Search for the cell housing the specified text and yield its (X, Y) center coordinate. 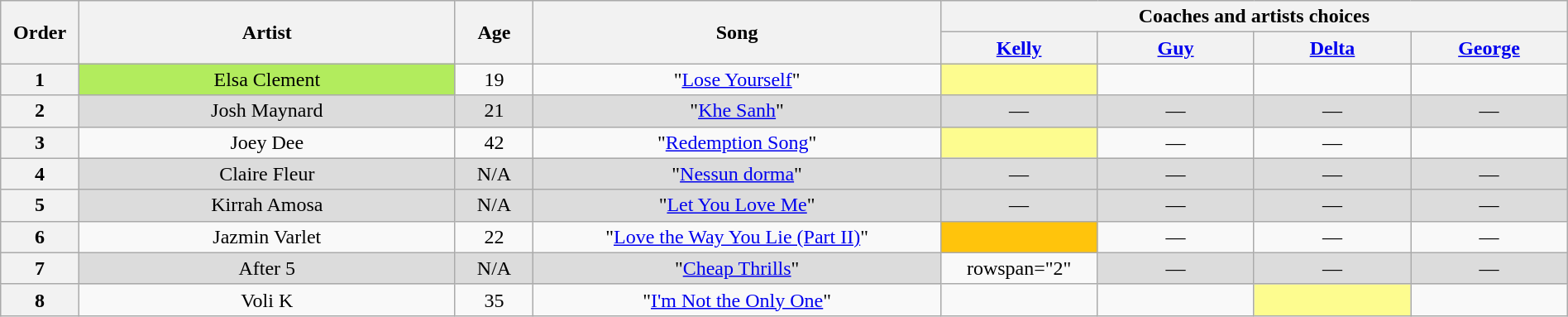
8 (40, 300)
Claire Fleur (266, 174)
4 (40, 174)
"I'm Not the Only One" (738, 300)
"Cheap Thrills" (738, 268)
2 (40, 111)
Guy (1176, 48)
21 (495, 111)
rowspan="2" (1019, 268)
7 (40, 268)
After 5 (266, 268)
"Redemption Song" (738, 142)
Coaches and artists choices (1254, 17)
Artist (266, 32)
1 (40, 79)
George (1489, 48)
Joey Dee (266, 142)
"Love the Way You Lie (Part II)" (738, 237)
Jazmin Varlet (266, 237)
Song (738, 32)
6 (40, 237)
5 (40, 205)
"Lose Yourself" (738, 79)
Age (495, 32)
Delta (1331, 48)
Voli K (266, 300)
3 (40, 142)
22 (495, 237)
"Khe Sanh" (738, 111)
Kirrah Amosa (266, 205)
"Nessun dorma" (738, 174)
Josh Maynard (266, 111)
Order (40, 32)
Elsa Clement (266, 79)
"Let You Love Me" (738, 205)
35 (495, 300)
19 (495, 79)
42 (495, 142)
Kelly (1019, 48)
